Capture the cell that displays the provided text and extract its [X, Y] central coordinate. 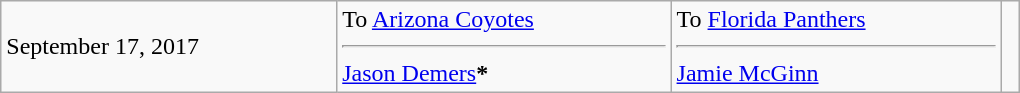
September 17, 2017 [169, 47]
To Florida PanthersJamie McGinn [836, 47]
To Arizona CoyotesJason Demers* [504, 47]
